Pinpoint the cell where the given text exists, returning its (X, Y) midpoint coordinate. 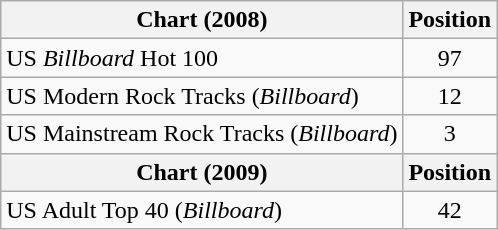
3 (450, 134)
97 (450, 58)
US Mainstream Rock Tracks (Billboard) (202, 134)
42 (450, 210)
US Billboard Hot 100 (202, 58)
Chart (2009) (202, 172)
Chart (2008) (202, 20)
US Adult Top 40 (Billboard) (202, 210)
12 (450, 96)
US Modern Rock Tracks (Billboard) (202, 96)
